Locate the cell with the specified text and output its [X, Y] center coordinate. 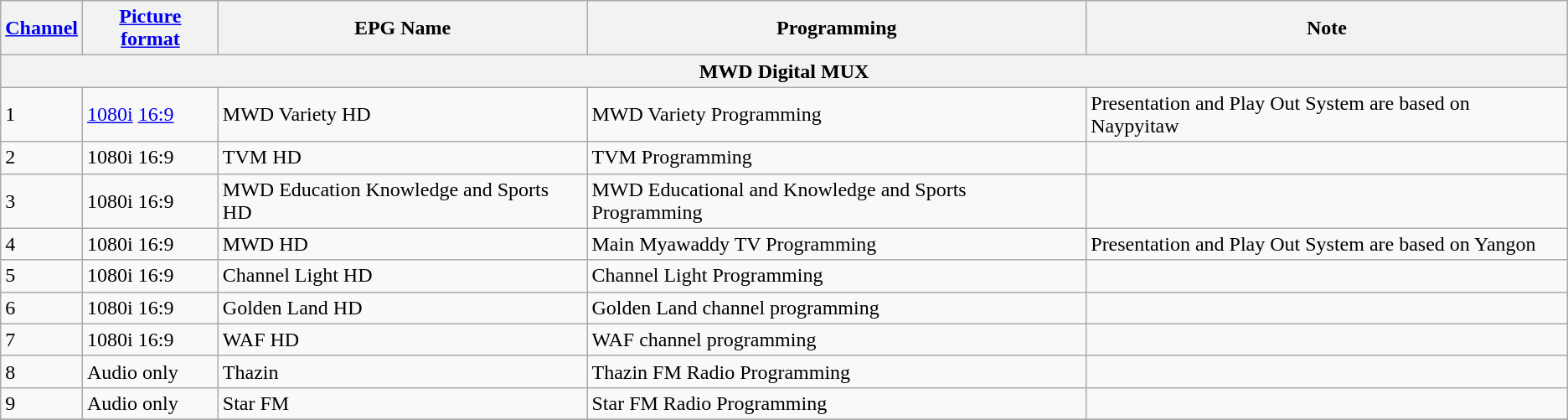
TVM Programming [837, 158]
WAF channel programming [837, 340]
1 [42, 114]
9 [42, 403]
Star FM [402, 403]
Main Myawaddy TV Programming [837, 244]
6 [42, 308]
TVM HD [402, 158]
Note [1327, 29]
Channel [42, 29]
3 [42, 201]
WAF HD [402, 340]
Thazin [402, 371]
Golden Land HD [402, 308]
Channel Light HD [402, 276]
Star FM Radio Programming [837, 403]
4 [42, 244]
Picture format [151, 29]
Presentation and Play Out System are based on Yangon [1327, 244]
Presentation and Play Out System are based on Naypyitaw [1327, 114]
Golden Land channel programming [837, 308]
7 [42, 340]
Thazin FM Radio Programming [837, 371]
MWD Variety Programming [837, 114]
5 [42, 276]
MWD Education Knowledge and Sports HD [402, 201]
MWD Educational and Knowledge and Sports Programming [837, 201]
EPG Name [402, 29]
MWD Variety HD [402, 114]
MWD HD [402, 244]
2 [42, 158]
Channel Light Programming [837, 276]
8 [42, 371]
MWD Digital MUX [784, 71]
Programming [837, 29]
